Detect which cell encompasses the target text, then output its [X, Y] center coordinate. 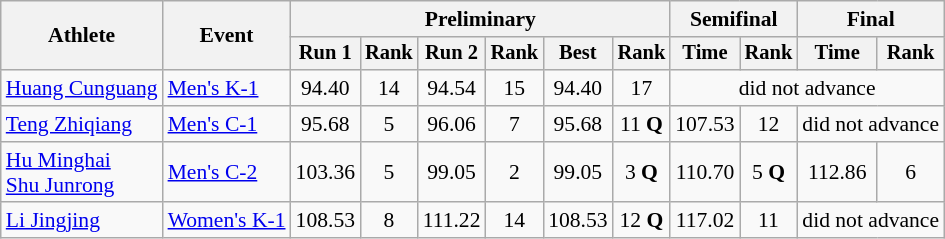
Hu MinghaiShu Junrong [82, 172]
Women's K-1 [227, 221]
117.02 [704, 221]
Event [227, 36]
Men's K-1 [227, 88]
7 [515, 124]
96.06 [452, 124]
5 Q [769, 172]
112.86 [837, 172]
Run 2 [452, 54]
17 [642, 88]
Semifinal [734, 19]
15 [515, 88]
2 [515, 172]
11 [769, 221]
3 Q [642, 172]
110.70 [704, 172]
12 [769, 124]
Preliminary [481, 19]
Athlete [82, 36]
111.22 [452, 221]
Teng Zhiqiang [82, 124]
Huang Cunguang [82, 88]
Best [578, 54]
11 Q [642, 124]
Men's C-2 [227, 172]
94.54 [452, 88]
Run 1 [326, 54]
Li Jingjing [82, 221]
Final [870, 19]
12 Q [642, 221]
Men's C-1 [227, 124]
6 [910, 172]
8 [389, 221]
103.36 [326, 172]
107.53 [704, 124]
